Return (x, y) of the center of cell containing provided text 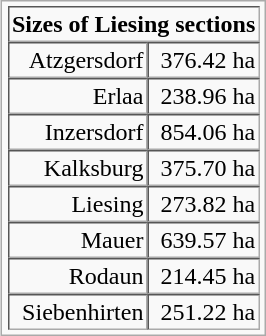
375.70 ha (204, 168)
238.96 ha (204, 96)
Erlaa (78, 96)
Inzersdorf (78, 132)
Liesing (78, 204)
214.45 ha (204, 276)
273.82 ha (204, 204)
Siebenhirten (78, 312)
Kalksburg (78, 168)
Sizes of Liesing sections (133, 24)
251.22 ha (204, 312)
Mauer (78, 240)
376.42 ha (204, 60)
Rodaun (78, 276)
Atzgersdorf (78, 60)
639.57 ha (204, 240)
854.06 ha (204, 132)
